Provide the [X, Y] coordinate of the cell's center where the given text is located.  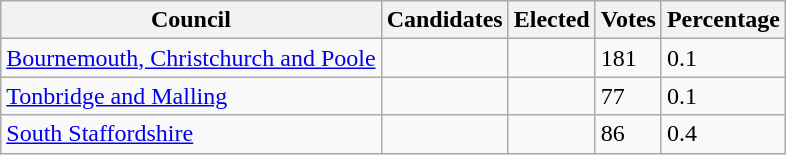
Council [191, 20]
Elected [552, 20]
181 [628, 58]
Percentage [723, 20]
Candidates [444, 20]
Bournemouth, Christchurch and Poole [191, 58]
77 [628, 96]
Tonbridge and Malling [191, 96]
Votes [628, 20]
South Staffordshire [191, 134]
86 [628, 134]
0.4 [723, 134]
